Return the [x, y] coordinate for the center point of the cell that contains the specified text.  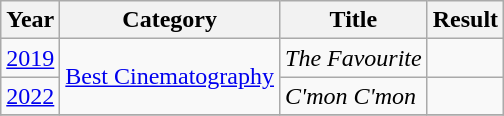
2019 [30, 58]
2022 [30, 96]
Category [170, 20]
Title [354, 20]
Result [465, 20]
C'mon C'mon [354, 96]
Best Cinematography [170, 77]
Year [30, 20]
The Favourite [354, 58]
